From the cell containing the given text, extract its center point as [x, y] coordinate. 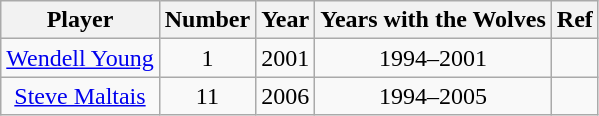
Steve Maltais [80, 96]
Wendell Young [80, 58]
11 [207, 96]
Ref [574, 20]
Years with the Wolves [434, 20]
2006 [286, 96]
1 [207, 58]
Number [207, 20]
1994–2005 [434, 96]
Player [80, 20]
2001 [286, 58]
Year [286, 20]
1994–2001 [434, 58]
